Extract the [X, Y] coordinate from the center of the cell holding the provided text.  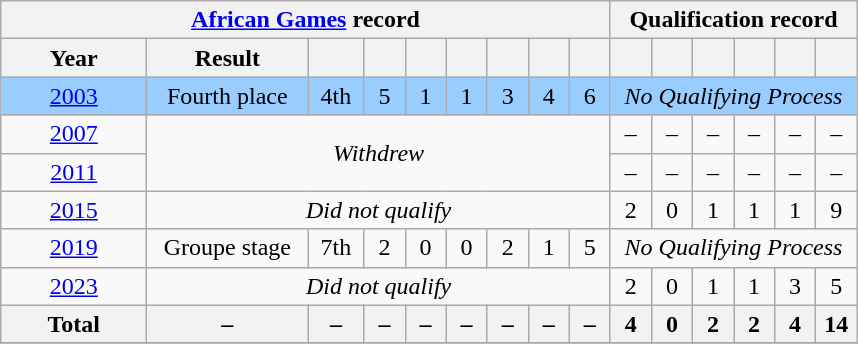
Qualification record [733, 20]
Result [228, 58]
7th [336, 248]
African Games record [306, 20]
Total [74, 324]
Groupe stage [228, 248]
2015 [74, 210]
Fourth place [228, 96]
9 [836, 210]
Year [74, 58]
6 [590, 96]
Withdrew [379, 153]
2023 [74, 286]
2003 [74, 96]
2019 [74, 248]
2007 [74, 134]
14 [836, 324]
2011 [74, 172]
4th [336, 96]
